Detect which cell encompasses the target text, then output its [X, Y] center coordinate. 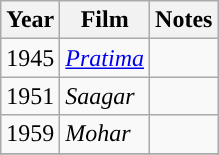
1945 [30, 58]
1959 [30, 134]
Notes [184, 20]
Mohar [105, 134]
1951 [30, 96]
Year [30, 20]
Pratima [105, 58]
Saagar [105, 96]
Film [105, 20]
